Output the [X, Y] coordinate of the center of the cell containing the given text.  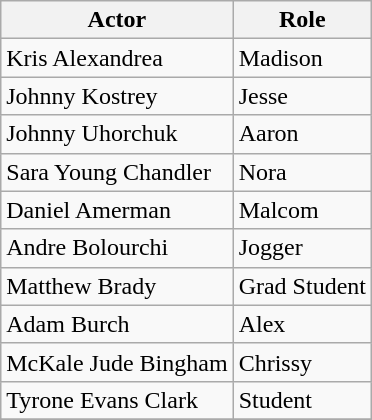
Madison [302, 58]
Jesse [302, 96]
Sara Young Chandler [117, 172]
Matthew Brady [117, 286]
Nora [302, 172]
Tyrone Evans Clark [117, 400]
Jogger [302, 248]
Adam Burch [117, 324]
Johnny Uhorchuk [117, 134]
Kris Alexandrea [117, 58]
Role [302, 20]
Actor [117, 20]
Malcom [302, 210]
Grad Student [302, 286]
Daniel Amerman [117, 210]
McKale Jude Bingham [117, 362]
Student [302, 400]
Aaron [302, 134]
Alex [302, 324]
Chrissy [302, 362]
Johnny Kostrey [117, 96]
Andre Bolourchi [117, 248]
